Extract the [x, y] coordinate from the center of the cell holding the provided text.  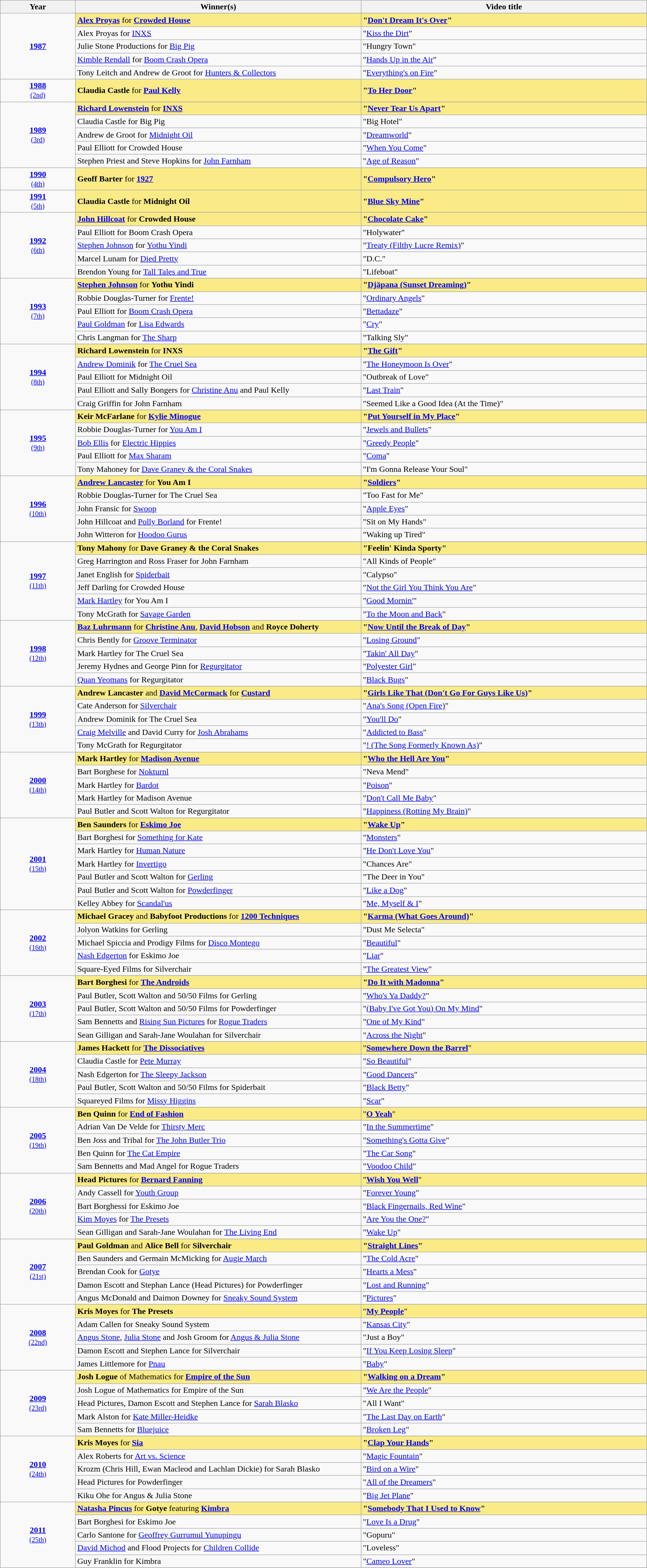
"Hands Up in the Air" [504, 59]
Bart Borghese for Nokturnl [218, 772]
Janet English for Spiderbait [218, 574]
Carlo Santone for Geoffrey Gurrumul Yunupingu [218, 1535]
"Holywater" [504, 232]
Ben Quinn for End of Fashion [218, 1114]
"Addicted to Bass" [504, 732]
Kim Moyes for The Presets [218, 1219]
"Takin' All Day" [504, 653]
Craig Melville and David Curry for Josh Abrahams [218, 732]
Chris Langman for The Sharp [218, 337]
"Last Train" [504, 390]
"Lifeboat" [504, 272]
Head Pictures for Powderfinger [218, 1482]
"Somebody That I Used to Know" [504, 1509]
"I'm Gonna Release Your Soul" [504, 469]
Bob Ellis for Electric Hippies [218, 443]
"So Beautiful" [504, 1061]
David Michod and Flood Projects for Children Collide [218, 1548]
Baz Luhrmann for Christine Anu, David Hobson and Royce Doherty [218, 627]
Paul Butler, Scott Walton and 50/50 Films for Powderfinger [218, 1008]
Alex Roberts for Art vs. Science [218, 1456]
"Just a Boy" [504, 1337]
"Soldiers" [504, 482]
Damon Escott and Stephan Lance (Head Pictures) for Powderfinger [218, 1285]
"Seemed Like a Good Idea (At the Time)" [504, 403]
2003(17th) [38, 1008]
"Cry" [504, 324]
Tony Mahoney for Dave Graney & the Coral Snakes [218, 469]
Claudia Castle for Big Pig [218, 121]
"Black Betty" [504, 1088]
Tony McGrath for Savage Garden [218, 614]
"Good Dancers" [504, 1074]
"Straight Lines" [504, 1245]
Bart Borghessi for Eskimo Joe [218, 1206]
Mark Hartley for Invertigo [218, 864]
"Liar" [504, 956]
"Now Until the Break of Day" [504, 627]
"Are You the One?" [504, 1219]
"All I Want" [504, 1403]
Winner(s) [218, 7]
"In the Summertime" [504, 1127]
"Waking up Tired" [504, 535]
"Loveless" [504, 1548]
Andy Cassell for Youth Group [218, 1193]
Andrew Lancaster and David McCormack for Custard [218, 693]
"The Cold Acre" [504, 1259]
Michael Gracey and Babyfoot Productions for 1200 Techniques [218, 916]
Kris Moyes for Sia [218, 1443]
Alex Proyas for INXS [218, 33]
Stephen Priest and Steve Hopkins for John Farnham [218, 161]
"One of My Kind" [504, 1021]
"Bettadaze" [504, 311]
Paul Elliott and Sally Bongers for Christine Anu and Paul Kelly [218, 390]
2004(18th) [38, 1074]
"Hungry Town" [504, 46]
"The Car Song" [504, 1153]
Ben Saunders and Germain McMicking for Augie March [218, 1259]
"He Don't Love You" [504, 851]
Tony McGrath for Regurgitator [218, 745]
"Beautiful" [504, 943]
Adrian Van De Velde for Thirsty Merc [218, 1127]
Tony Mahony for Dave Graney & the Coral Snakes [218, 548]
"To the Moon and Back" [504, 614]
"To Her Door" [504, 91]
"Apple Eyes" [504, 508]
Cate Anderson for Silverchair [218, 706]
Julie Stone Productions for Big Pig [218, 46]
Paul Butler and Scott Walton for Regurgitator [218, 811]
"The Deer in You" [504, 877]
Jeremy Hydnes and George Pinn for Regurgitator [218, 666]
1992(6th) [38, 245]
Sean Gilligan and Sarah-Jane Woulahan for Silverchair [218, 1035]
"Age of Reason" [504, 161]
Geoff Barter for 1927 [218, 178]
"Baby" [504, 1364]
1987 [38, 46]
Brendan Cook for Gotye [218, 1272]
Chris Bently for Groove Terminator [218, 640]
"The Gift" [504, 351]
Angus McDonald and Daimon Downey for Sneaky Sound System [218, 1298]
"O Yeah" [504, 1114]
"Chocolate Cake" [504, 219]
1999(13th) [38, 719]
Kiku Ohe for Angus & Julia Stone [218, 1495]
1997(11th) [38, 581]
"Polyester Girl" [504, 666]
"Big Hotel" [504, 121]
"The Honeymoon Is Over" [504, 364]
Michael Spiccia and Prodigy Films for Disco Montego [218, 943]
Claudia Castle for Pete Murray [218, 1061]
"Don't Dream It's Over" [504, 20]
Paul Goldman for Lisa Edwards [218, 324]
Angus Stone, Julia Stone and Josh Groom for Angus & Julia Stone [218, 1337]
"Bird on a Wire" [504, 1469]
"Treaty (Filthy Lucre Remix)" [504, 245]
"Neva Mend" [504, 772]
"Voodoo Child" [504, 1166]
Ben Quinn for The Cat Empire [218, 1153]
"Compulsory Hero" [504, 178]
"Blue Sky Mine" [504, 201]
Paul Butler, Scott Walton and 50/50 Films for Gerling [218, 995]
1996(10th) [38, 508]
Sam Bennetts and Rising Sun Pictures for Rogue Traders [218, 1021]
Head Pictures, Damon Escott and Stephen Lance for Sarah Blasko [218, 1403]
"Magic Fountain" [504, 1456]
"Pictures" [504, 1298]
Nash Edgerton for Eskimo Joe [218, 956]
Mark Hartley for Bardot [218, 785]
"My People" [504, 1311]
"Love Is a Drug" [504, 1522]
Paul Goldman and Alice Bell for Silverchair [218, 1245]
Kelley Abbey for Scandal'us [218, 903]
"Big Jet Plane" [504, 1495]
Damon Escott and Stephen Lance for Silverchair [218, 1351]
"Too Fast for Me" [504, 495]
Robbie Douglas-Turner for You Am I [218, 430]
"Like a Dog" [504, 890]
1988(2nd) [38, 91]
"Girls Like That (Don't Go For Guys Like Us)" [504, 693]
Mark Hartley for Human Nature [218, 851]
"(Baby I've Got You) On My Mind" [504, 1008]
Bart Borghesi for The Androids [218, 982]
1995(9th) [38, 443]
Andrew de Groot for Midnight Oil [218, 134]
Sam Bennetts for Bluejuice [218, 1429]
John Fransic for Swoop [218, 508]
Paul Butler and Scott Walton for Powderfinger [218, 890]
Craig Griffin for John Farnham [218, 403]
2009(23rd) [38, 1403]
Jeff Darling for Crowded House [218, 587]
James Littlemore for Pnau [218, 1364]
"Walking on a Dream" [504, 1377]
"Kiss the Dirt" [504, 33]
2010(24th) [38, 1469]
1993(7th) [38, 311]
"Black Bugs" [504, 680]
"Put Yourself in My Place" [504, 417]
"We Are the People" [504, 1390]
"Chances Are" [504, 864]
"Gopuru" [504, 1535]
Greg Harrington and Ross Fraser for John Farnham [218, 561]
Ben Joss and Tribal for The John Butler Trio [218, 1140]
"Cameo Lover" [504, 1561]
"The Last Day on Earth" [504, 1416]
"Forever Young" [504, 1193]
1994(8th) [38, 377]
Paul Elliott for Crowded House [218, 148]
"Outbreak of Love" [504, 377]
Sam Bennetts and Mad Angel for Rogue Traders [218, 1166]
1990(4th) [38, 178]
Mark Hartley for The Cruel Sea [218, 653]
Andrew Lancaster for You Am I [218, 482]
2005(19th) [38, 1140]
"All Kinds of People" [504, 561]
"Ana's Song (Open Fire)" [504, 706]
"! (The Song Formerly Known As)" [504, 745]
"Wish You Well" [504, 1179]
Paul Elliott for Max Sharam [218, 456]
Paul Elliott for Midnight Oil [218, 377]
Nash Edgerton for The Sleepy Jackson [218, 1074]
"D.C." [504, 259]
Adam Callen for Sneaky Sound System [218, 1324]
Video title [504, 7]
2001(15th) [38, 864]
2002(16th) [38, 943]
Claudia Castle for Midnight Oil [218, 201]
John Witteron for Hoodoo Gurus [218, 535]
Robbie Douglas-Turner for The Cruel Sea [218, 495]
"All of the Dreamers" [504, 1482]
1991(5th) [38, 201]
Year [38, 7]
"Clap Your Hands" [504, 1443]
Square-Eyed Films for Silverchair [218, 969]
"Who the Hell Are You" [504, 758]
"Everything's on Fire" [504, 73]
2006(20th) [38, 1206]
Claudia Castle for Paul Kelly [218, 91]
"Who's Ya Daddy?" [504, 995]
"Not the Girl You Think You Are" [504, 587]
"You'll Do" [504, 719]
Marcel Lunam for Died Pretty [218, 259]
2007(21st) [38, 1272]
"Scar" [504, 1101]
Brendon Young for Tall Tales and True [218, 272]
1998(12th) [38, 653]
"Somewhere Down the Barrel" [504, 1048]
Natasha Pincus for Gotye featuring Kimbra [218, 1509]
Bart Borghesi for Something for Kate [218, 838]
Jolyon Watkins for Gerling [218, 930]
"Feelin' Kinda Sporty" [504, 548]
"Don't Call Me Baby" [504, 798]
"Across the Night" [504, 1035]
"Karma (What Goes Around)" [504, 916]
John Hillcoat and Polly Borland for Frente! [218, 522]
"Something's Gotta Give" [504, 1140]
"Never Tear Us Apart" [504, 108]
"The Greatest View" [504, 969]
1989(3rd) [38, 134]
Bart Borghesi for Eskimo Joe [218, 1522]
Robbie Douglas-Turner for Frente! [218, 298]
James Hackett for The Dissociatives [218, 1048]
"Dreamworld" [504, 134]
2008(22nd) [38, 1337]
"Kansas City" [504, 1324]
"Coma" [504, 456]
"Lost and Running" [504, 1285]
Paul Butler and Scott Walton for Gerling [218, 877]
Sean Gilligan and Sarah-Jane Woulahan for The Living End [218, 1232]
Alex Proyas for Crowded House [218, 20]
Squareyed Films for Missy Higgins [218, 1101]
Kimble Rendall for Boom Crash Opera [218, 59]
"Jewels and Bullets" [504, 430]
"Broken Leg" [504, 1429]
"Ordinary Angels" [504, 298]
2011(25th) [38, 1535]
"Poison" [504, 785]
"Sit on My Hands" [504, 522]
Mark Alston for Kate Miller-Heidke [218, 1416]
2000(14th) [38, 785]
Head Pictures for Bernard Fanning [218, 1179]
Paul Butler, Scott Walton and 50/50 Films for Spiderbait [218, 1088]
"Good Mornin'" [504, 600]
"Me, Myself & I" [504, 903]
"Black Fingernails, Red Wine" [504, 1206]
"When You Come" [504, 148]
"Greedy People" [504, 443]
"Do It with Madonna" [504, 982]
"Calypso" [504, 574]
"Dust Me Selecta" [504, 930]
Tony Leitch and Andrew de Groot for Hunters & Collectors [218, 73]
"Losing Ground" [504, 640]
Mark Hartley for You Am I [218, 600]
"If You Keep Losing Sleep" [504, 1351]
"Talking Sly" [504, 337]
"Monsters" [504, 838]
Guy Franklin for Kimbra [218, 1561]
Kris Moyes for The Presets [218, 1311]
Quan Yeomans for Regurgitator [218, 680]
Keir McFarlane for Kylie Minogue [218, 417]
"Happiness (Rotting My Brain)" [504, 811]
"Hearts a Mess" [504, 1272]
"Djäpana (Sunset Dreaming)" [504, 285]
Krozm (Chris Hill, Ewan Macleod and Lachlan Dickie) for Sarah Blasko [218, 1469]
Ben Saunders for Eskimo Joe [218, 824]
John Hillcoat for Crowded House [218, 219]
